Return the (X, Y) coordinate for the center point of the cell that contains the specified text.  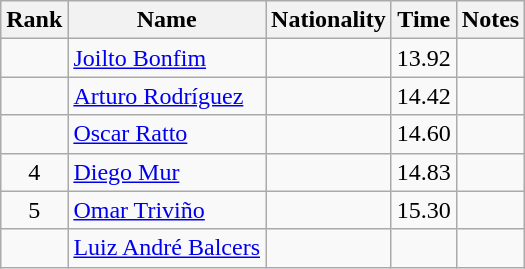
5 (34, 210)
Time (424, 20)
Oscar Ratto (167, 134)
13.92 (424, 58)
Name (167, 20)
Rank (34, 20)
Omar Triviño (167, 210)
Notes (490, 20)
14.42 (424, 96)
Arturo Rodríguez (167, 96)
15.30 (424, 210)
Luiz André Balcers (167, 248)
4 (34, 172)
Joilto Bonfim (167, 58)
14.60 (424, 134)
Diego Mur (167, 172)
Nationality (329, 20)
14.83 (424, 172)
